Determine the (x, y) coordinate at the center of the cell enclosing the given text.  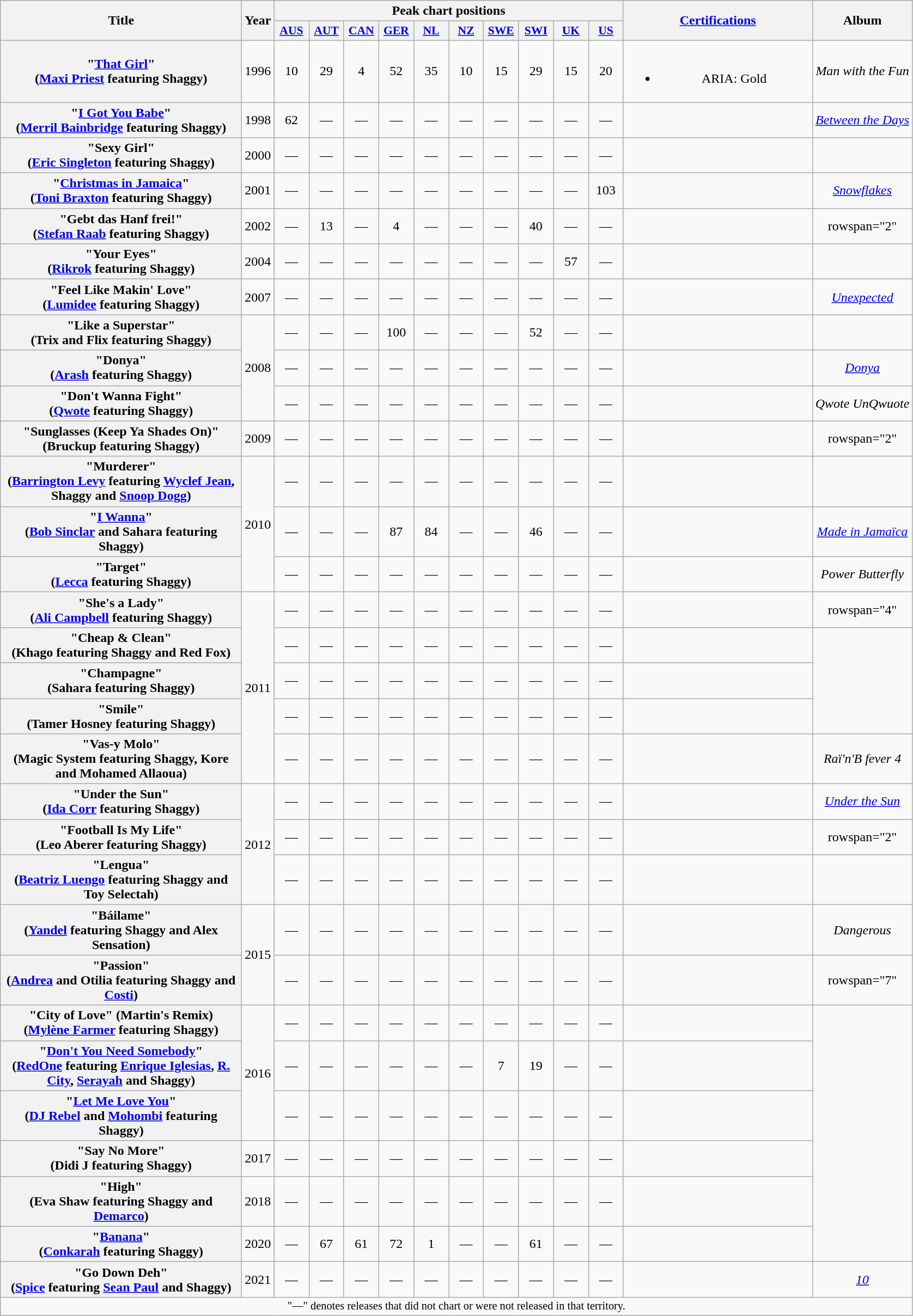
62 (291, 120)
103 (606, 191)
"Banana"(Conkarah featuring Shaggy) (121, 1244)
Peak chart positions (449, 11)
2001 (258, 191)
Between the Days (862, 120)
rowspan="4" (862, 610)
"She's a Lady"(Ali Campbell featuring Shaggy) (121, 610)
2015 (258, 955)
1996 (258, 71)
19 (536, 1066)
13 (326, 227)
2008 (258, 368)
CAN (361, 31)
rowspan="7" (862, 980)
"Báilame"(Yandel featuring Shaggy and Alex Sensation) (121, 930)
Man with the Fun (862, 71)
Qwote UnQwuote (862, 403)
"Smile"(Tamer Hosney featuring Shaggy) (121, 715)
Dangerous (862, 930)
"Don't Wanna Fight"(Qwote featuring Shaggy) (121, 403)
2021 (258, 1280)
72 (396, 1244)
2010 (258, 524)
SWI (536, 31)
2020 (258, 1244)
35 (431, 71)
"High"(Eva Shaw featuring Shaggy and Demarco) (121, 1201)
Power Butterfly (862, 574)
Album (862, 21)
87 (396, 531)
Raï'n'B fever 4 (862, 759)
Year (258, 21)
"—" denotes releases that did not chart or were not released in that territory. (456, 1306)
2016 (258, 1073)
AUT (326, 31)
Donya (862, 368)
1 (431, 1244)
2007 (258, 297)
"Sexy Girl"(Eric Singleton featuring Shaggy) (121, 156)
7 (501, 1066)
Certifications (718, 21)
"Vas-y Molo"(Magic System featuring Shaggy, Kore and Mohamed Allaoua) (121, 759)
"Like a Superstar"(Trix and Flix featuring Shaggy) (121, 332)
UK (571, 31)
NZ (466, 31)
"Gebt das Hanf frei!"(Stefan Raab featuring Shaggy) (121, 227)
"Murderer"(Barrington Levy featuring Wyclef Jean, Shaggy and Snoop Dogg) (121, 481)
2002 (258, 227)
"Donya"(Arash featuring Shaggy) (121, 368)
2004 (258, 261)
2000 (258, 156)
Under the Sun (862, 801)
"Under the Sun"(Ida Corr featuring Shaggy) (121, 801)
AUS (291, 31)
1998 (258, 120)
Snowflakes (862, 191)
"Champagne"(Sahara featuring Shaggy) (121, 681)
"City of Love" (Martin's Remix)(Mylène Farmer featuring Shaggy) (121, 1023)
"Lengua"(Beatriz Luengo featuring Shaggy and Toy Selectah) (121, 880)
67 (326, 1244)
2011 (258, 688)
"Your Eyes"(Rikrok featuring Shaggy) (121, 261)
"I Wanna"(Bob Sinclar and Sahara featuring Shaggy) (121, 531)
"Say No More"(Didi J featuring Shaggy) (121, 1159)
GER (396, 31)
"Sunglasses (Keep Ya Shades On)"(Bruckup featuring Shaggy) (121, 439)
Title (121, 21)
ARIA: Gold (718, 71)
"Cheap & Clean"(Khago featuring Shaggy and Red Fox) (121, 645)
"Passion"(Andrea and Otilia featuring Shaggy and Costi) (121, 980)
"Let Me Love You"(DJ Rebel and Mohombi featuring Shaggy) (121, 1116)
46 (536, 531)
"Christmas in Jamaica"(Toni Braxton featuring Shaggy) (121, 191)
84 (431, 531)
2018 (258, 1201)
"I Got You Babe"(Merril Bainbridge featuring Shaggy) (121, 120)
2017 (258, 1159)
NL (431, 31)
Unexpected (862, 297)
40 (536, 227)
57 (571, 261)
"Football Is My Life"(Leo Aberer featuring Shaggy) (121, 837)
2009 (258, 439)
"That Girl"(Maxi Priest featuring Shaggy) (121, 71)
"Go Down Deh"(Spice featuring Sean Paul and Shaggy) (121, 1280)
100 (396, 332)
Made in Jamaïca (862, 531)
20 (606, 71)
SWE (501, 31)
"Feel Like Makin' Love"(Lumidee featuring Shaggy) (121, 297)
2012 (258, 844)
US (606, 31)
"Don't You Need Somebody"(RedOne featuring Enrique Iglesias, R. City, Serayah and Shaggy) (121, 1066)
"Target"(Lecca featuring Shaggy) (121, 574)
